Return the [X, Y] coordinate for the center point of the cell that contains the specified text.  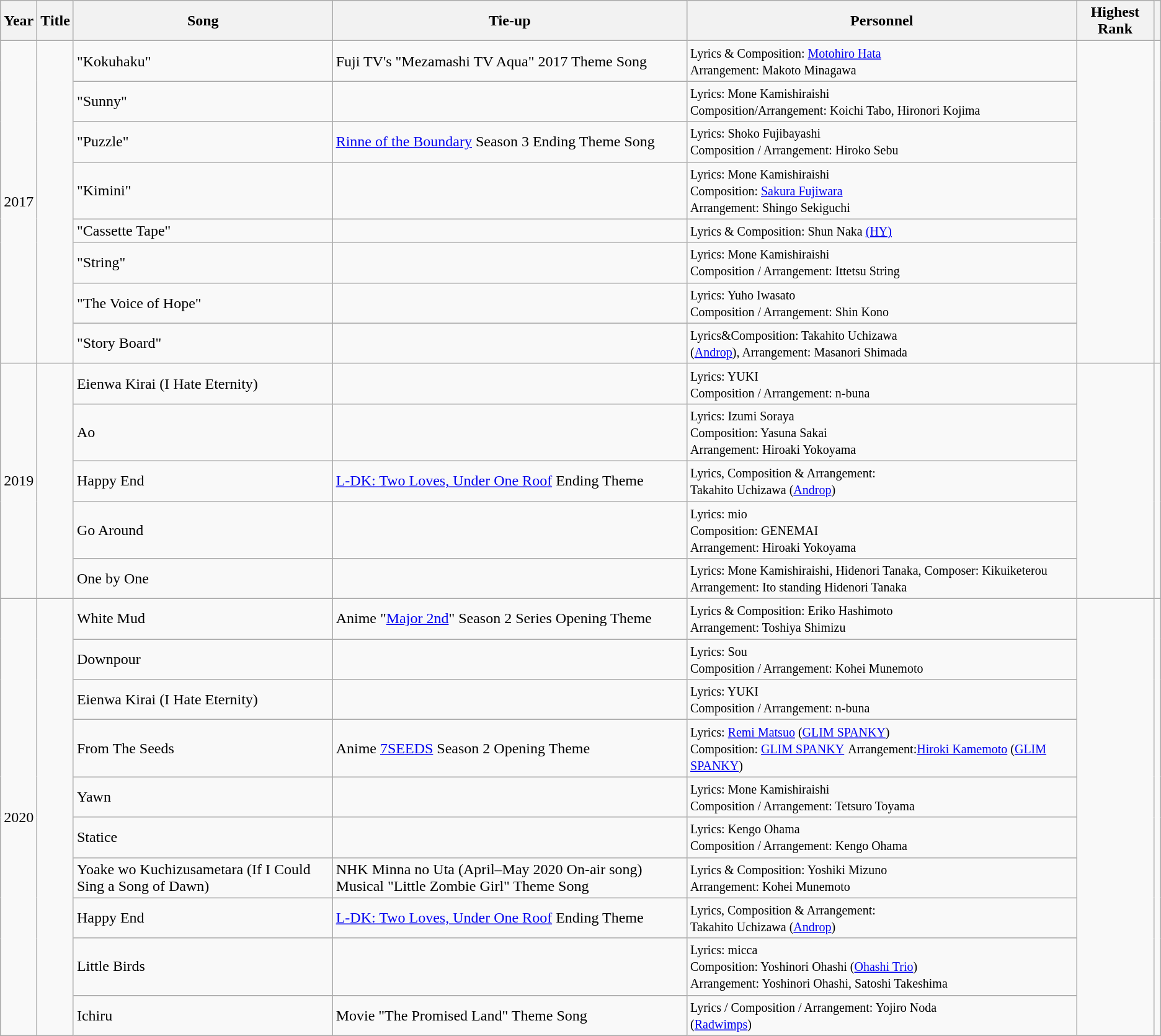
Lyrics & Composition: Eriko HashimotoArrangement: Toshiya Shimizu [882, 619]
Title [56, 21]
Lyrics: Yuho IwasatoComposition / Arrangement: Shin Kono [882, 303]
"Kimini" [203, 190]
Song [203, 21]
Yawn [203, 797]
Ichiru [203, 1016]
Lyrics: Mone KamishiraishiComposition/Arrangement: Koichi Tabo, Hironori Kojima [882, 102]
NHK Minna no Uta (April–May 2020 On-air song) Musical "Little Zombie Girl" Theme Song [510, 878]
"Kokuhaku" [203, 61]
Lyrics: SouComposition / Arrangement: Kohei Munemoto [882, 660]
Lyrics: mioComposition: GENEMAIArrangement: Hiroaki Yokoyama [882, 529]
Rinne of the Boundary Season 3 Ending Theme Song [510, 141]
Lyrics&Composition: Takahito Uchizawa(Androp), Arrangement: Masanori Shimada [882, 343]
Statice [203, 837]
Lyrics: Shoko FujibayashiComposition / Arrangement: Hiroko Sebu [882, 141]
Go Around [203, 529]
Movie "The Promised Land" Theme Song [510, 1016]
Downpour [203, 660]
Highest Rank [1115, 21]
Anime 7SEEDS Season 2 Opening Theme [510, 748]
One by One [203, 579]
Lyrics: Mone Kamishiraishi, Hidenori Tanaka, Composer: Kikuiketerou Arrangement: Ito standing Hidenori Tanaka [882, 579]
2017 [19, 202]
Yoake wo Kuchizusametara (If I Could Sing a Song of Dawn) [203, 878]
Lyrics: Kengo OhamaComposition / Arrangement: Kengo Ohama [882, 837]
"Story Board" [203, 343]
Lyrics & Composition: Shun Naka (HY) [882, 231]
"The Voice of Hope" [203, 303]
Lyrics: Mone KamishiraishiComposition / Arrangement: Ittetsu String [882, 263]
Lyrics & Composition: Yoshiki MizunoArrangement: Kohei Munemoto [882, 878]
Tie-up [510, 21]
Year [19, 21]
Anime "Major 2nd" Season 2 Series Opening Theme [510, 619]
Lyrics / Composition / Arrangement: Yojiro Noda(Radwimps) [882, 1016]
Lyrics: Remi Matsuo (GLIM SPANKY)Composition: GLIM SPANKY Arrangement:Hiroki Kamemoto (GLIM SPANKY) [882, 748]
Personnel [882, 21]
Lyrics & Composition: Motohiro HataArrangement: Makoto Minagawa [882, 61]
Lyrics: Mone KamishiraishiComposition: Sakura FujiwaraArrangement: Shingo Sekiguchi [882, 190]
Fuji TV's "Mezamashi TV Aqua" 2017 Theme Song [510, 61]
"Puzzle" [203, 141]
Lyrics: Izumi SorayaComposition: Yasuna SakaiArrangement: Hiroaki Yokoyama [882, 432]
Ao [203, 432]
"Sunny" [203, 102]
2020 [19, 817]
"String" [203, 263]
2019 [19, 481]
Lyrics: Mone KamishiraishiComposition / Arrangement: Tetsuro Toyama [882, 797]
From The Seeds [203, 748]
"Cassette Tape" [203, 231]
Little Birds [203, 967]
Lyrics: miccaComposition: Yoshinori Ohashi (Ohashi Trio)Arrangement: Yoshinori Ohashi, Satoshi Takeshima [882, 967]
White Mud [203, 619]
